Provide the [x, y] coordinate of the cell's center where the given text is located.  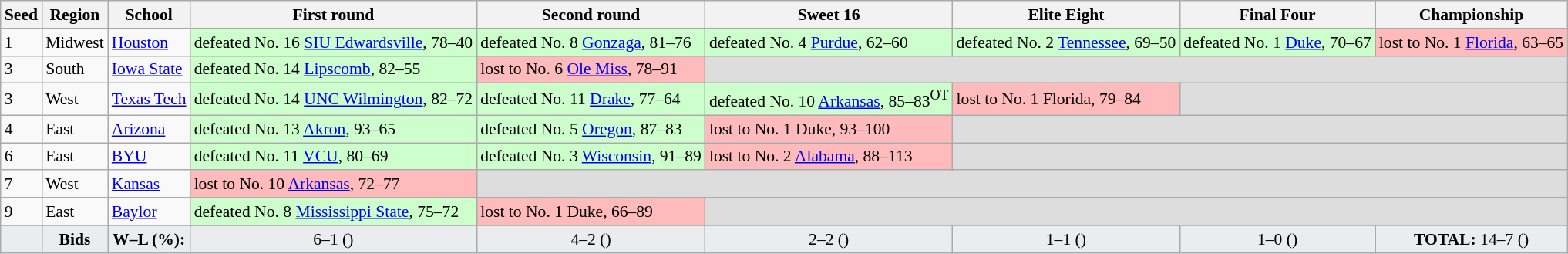
1 [22, 42]
lost to No. 1 Duke, 93–100 [829, 129]
Sweet 16 [829, 15]
Region [75, 15]
lost to No. 2 Alabama, 88–113 [829, 157]
Midwest [75, 42]
TOTAL: 14–7 () [1471, 239]
Bids [75, 239]
7 [22, 185]
Championship [1471, 15]
Final Four [1277, 15]
defeated No. 2 Tennessee, 69–50 [1067, 42]
1–0 () [1277, 239]
Arizona [150, 129]
BYU [150, 157]
defeated No. 11 VCU, 80–69 [334, 157]
W–L (%): [150, 239]
Elite Eight [1067, 15]
defeated No. 14 UNC Wilmington, 82–72 [334, 99]
Second round [591, 15]
lost to No. 1 Duke, 66–89 [591, 212]
defeated No. 11 Drake, 77–64 [591, 99]
lost to No. 1 Florida, 79–84 [1067, 99]
2–2 () [829, 239]
9 [22, 212]
defeated No. 4 Purdue, 62–60 [829, 42]
First round [334, 15]
defeated No. 1 Duke, 70–67 [1277, 42]
lost to No. 1 Florida, 63–65 [1471, 42]
South [75, 69]
defeated No. 3 Wisconsin, 91–89 [591, 157]
Houston [150, 42]
defeated No. 16 SIU Edwardsville, 78–40 [334, 42]
Kansas [150, 185]
Baylor [150, 212]
4 [22, 129]
6 [22, 157]
defeated No. 8 Gonzaga, 81–76 [591, 42]
Iowa State [150, 69]
lost to No. 6 Ole Miss, 78–91 [591, 69]
Seed [22, 15]
1–1 () [1067, 239]
defeated No. 10 Arkansas, 85–83OT [829, 99]
defeated No. 14 Lipscomb, 82–55 [334, 69]
School [150, 15]
defeated No. 8 Mississippi State, 75–72 [334, 212]
lost to No. 10 Arkansas, 72–77 [334, 185]
defeated No. 5 Oregon, 87–83 [591, 129]
Texas Tech [150, 99]
4–2 () [591, 239]
defeated No. 13 Akron, 93–65 [334, 129]
6–1 () [334, 239]
